Return [x, y] of the center of cell containing provided text 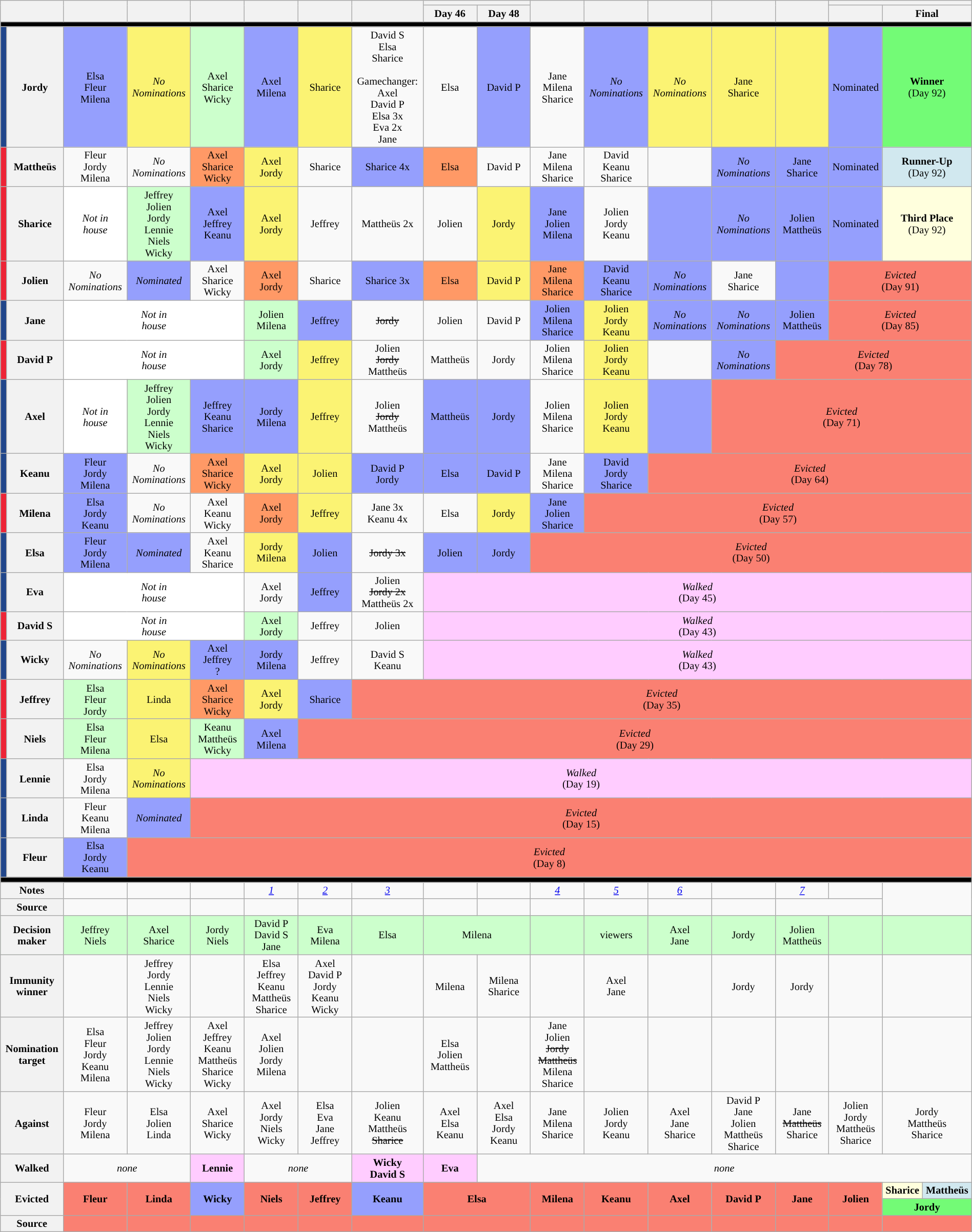
Axel David P Jordy Keanu Wicky [325, 986]
David Jordy Sharice [616, 473]
Axel Jane Sharice [680, 1123]
Jolien Jordy Mattheüs Sharice [856, 1123]
Evicted(Day 29) [635, 738]
Third Place(Day 92) [927, 224]
David S Elsa Sharice Gamechanger: Axel David P Elsa 3x Eva 2x Jane [388, 87]
Milena Sharice [503, 986]
Jolien Milena [272, 320]
David P Jordy [388, 473]
Evicted(Day 85) [900, 320]
Day 46 [450, 13]
Axel Sharice [159, 935]
Final [927, 13]
Elsa Fleur Jordy [95, 699]
Keanu Mattheüs Wicky [217, 738]
Nomination target [32, 1054]
Axel Jeffrey Keanu Mattheüs Sharice Wicky [217, 1054]
Evicted(Day 15) [581, 817]
Elsa Jolien Mattheüs [450, 1054]
7 [802, 890]
WickyDavid S [388, 1168]
Jane Mattheüs Sharice [802, 1123]
Evicted(Day 71) [842, 416]
Jeffrey Keanu Sharice [217, 416]
Elsa Jolien Linda [159, 1123]
4 [558, 890]
Evicted(Day 91) [900, 280]
Evicted [32, 1198]
Elsa Eva Jane Jeffrey [325, 1123]
Sharice 4x [388, 166]
Jordy Mattheüs Sharice [927, 1123]
Jeffrey Jordy Lennie Niels Wicky [159, 986]
Winner(Day 92) [927, 87]
Elsa Jordy Milena [95, 778]
Axel Keanu Wicky [217, 513]
David P Jane Jolien Mattheüs Sharice [743, 1123]
Decision maker [32, 935]
Axel Keanu Sharice [217, 553]
Jolien Keanu Mattheüs Sharice [388, 1123]
Jordy 3x [388, 553]
Axel Elsa Keanu [450, 1123]
Elsa Jeffrey Keanu Mattheüs Sharice [272, 986]
1 [272, 890]
5 [616, 890]
Evicted(Day 57) [778, 513]
3 [388, 890]
Walked(Day 45) [697, 592]
Evicted(Day 35) [661, 699]
Jeffrey Niels [95, 935]
Walked [32, 1168]
Axel Jeffrey Keanu [217, 224]
viewers [616, 935]
David S [35, 625]
Day 48 [503, 13]
Runner-Up(Day 92) [927, 166]
Axel Elsa Jordy Keanu [503, 1123]
Evicted(Day 50) [751, 553]
Eva Milena [325, 935]
Notes [32, 890]
Fleur Keanu Milena [95, 817]
Axel Jordy Niels Wicky [272, 1123]
Mattheüs 2x [388, 224]
Jane Jolien Milena [558, 224]
David P David S Jane [272, 935]
Jordy Niels [217, 935]
Evicted(Day 8) [550, 857]
Axel Jolien Jordy Milena [272, 1054]
Against [32, 1123]
Jolien Jordy 2x Mattheüs 2x [388, 592]
Evicted(Day 78) [874, 360]
Immunity winner [32, 986]
Axel Jeffrey ? [217, 659]
Elsa Fleur Jordy Keanu Milena [95, 1054]
Jane 3x Keanu 4x [388, 513]
Sharice 3x [388, 280]
David S Keanu [388, 659]
Jane Jolien Jordy Mattheüs Milena Sharice [558, 1054]
6 [680, 890]
Jane Jolien Sharice [558, 513]
Walked(Day 19) [581, 778]
2 [325, 890]
Evicted(Day 64) [810, 473]
